Locate the cell with the specified text and output its [X, Y] center coordinate. 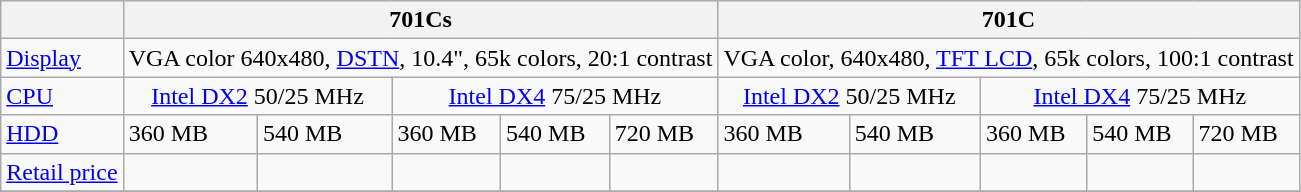
VGA color, 640x480, TFT LCD, 65k colors, 100:1 contrast [1008, 58]
701Cs [420, 20]
Retail price [62, 172]
CPU [62, 96]
701C [1008, 20]
HDD [62, 134]
VGA color 640x480, DSTN, 10.4", 65k colors, 20:1 contrast [420, 58]
Display [62, 58]
